Extract the [x, y] coordinate from the center of the cell holding the provided text.  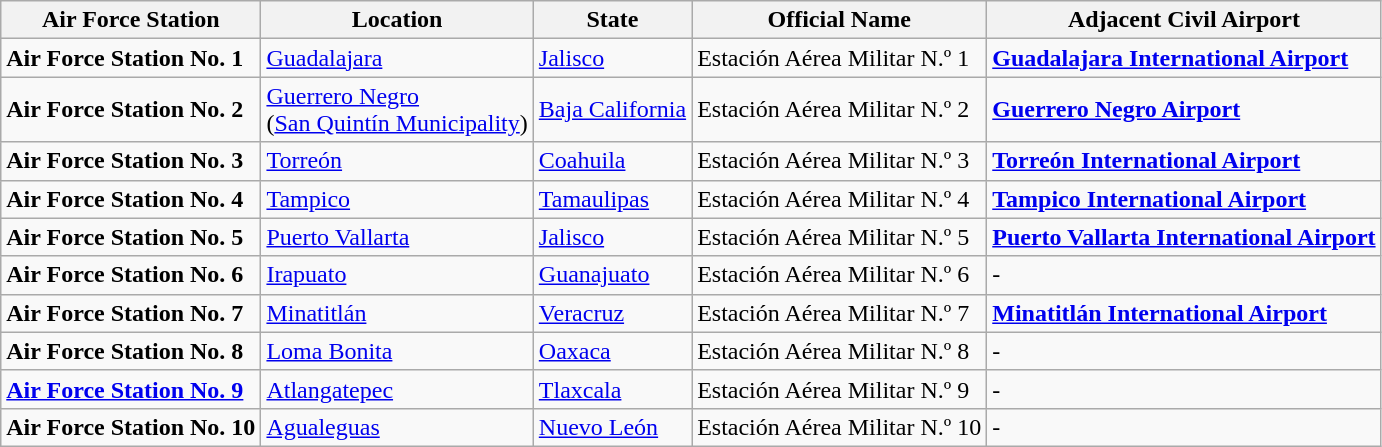
Loma Bonita [397, 351]
Air Force Station No. 10 [131, 427]
Air Force Station No. 7 [131, 313]
Tampico [397, 199]
Guerrero Negro Airport [1184, 110]
Torreón International Airport [1184, 161]
Estación Aérea Militar N.º 4 [840, 199]
Estación Aérea Militar N.º 2 [840, 110]
Veracruz [612, 313]
Oaxaca [612, 351]
Estación Aérea Militar N.º 10 [840, 427]
Guadalajara International Airport [1184, 58]
Agualeguas [397, 427]
Atlangatepec [397, 389]
Nuevo León [612, 427]
Air Force Station [131, 20]
Air Force Station No. 2 [131, 110]
Air Force Station No. 1 [131, 58]
Adjacent Civil Airport [1184, 20]
Minatitlán International Airport [1184, 313]
Estación Aérea Militar N.º 6 [840, 275]
Air Force Station No. 3 [131, 161]
Minatitlán [397, 313]
Estación Aérea Militar N.º 3 [840, 161]
Guerrero Negro(San Quintín Municipality) [397, 110]
Air Force Station No. 6 [131, 275]
Estación Aérea Militar N.º 5 [840, 237]
Tampico International Airport [1184, 199]
State [612, 20]
Estación Aérea Militar N.º 8 [840, 351]
Tlaxcala [612, 389]
Guadalajara [397, 58]
Irapuato [397, 275]
Guanajuato [612, 275]
Official Name [840, 20]
Air Force Station No. 9 [131, 389]
Coahuila [612, 161]
Estación Aérea Militar N.º 9 [840, 389]
Air Force Station No. 8 [131, 351]
Estación Aérea Militar N.º 1 [840, 58]
Torreón [397, 161]
Puerto Vallarta [397, 237]
Puerto Vallarta International Airport [1184, 237]
Baja California [612, 110]
Estación Aérea Militar N.º 7 [840, 313]
Tamaulipas [612, 199]
Air Force Station No. 4 [131, 199]
Location [397, 20]
Air Force Station No. 5 [131, 237]
